Pinpoint the cell where the given text exists, returning its [x, y] midpoint coordinate. 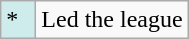
* [18, 20]
Led the league [112, 20]
